Return the (x, y) coordinate for the center point of the cell that contains the specified text.  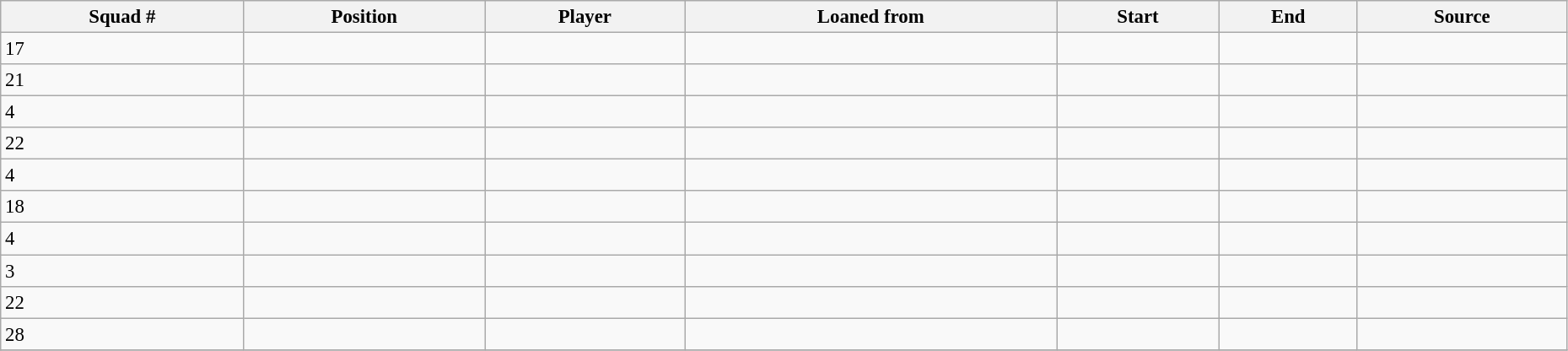
End (1288, 17)
Squad # (122, 17)
Source (1462, 17)
Start (1138, 17)
18 (122, 207)
21 (122, 80)
28 (122, 334)
Player (585, 17)
Position (364, 17)
3 (122, 271)
Loaned from (870, 17)
17 (122, 49)
